From the cell containing the given text, extract its center point as [X, Y] coordinate. 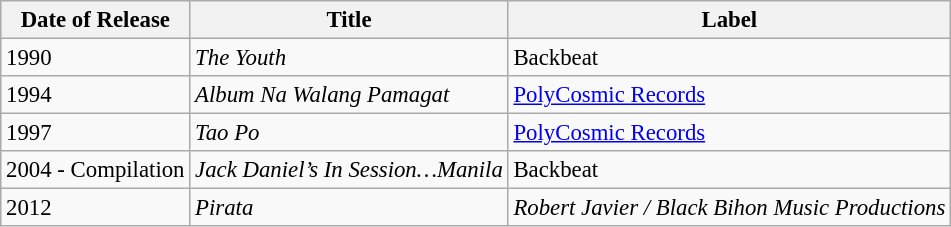
Pirata [349, 208]
Title [349, 20]
1994 [96, 95]
Album Na Walang Pamagat [349, 95]
Jack Daniel’s In Session…Manila [349, 170]
1997 [96, 133]
The Youth [349, 58]
Label [729, 20]
Robert Javier / Black Bihon Music Productions [729, 208]
2004 - Compilation [96, 170]
2012 [96, 208]
1990 [96, 58]
Date of Release [96, 20]
Tao Po [349, 133]
